Identify which cell holds the provided text, then report its (x, y) central coordinate. 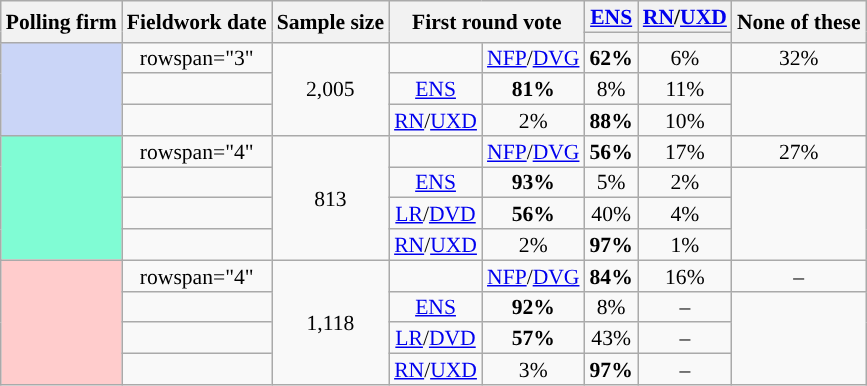
Fieldwork date (197, 22)
10% (685, 120)
4% (685, 214)
62% (612, 58)
rowspan="3" (197, 58)
16% (685, 276)
6% (685, 58)
5% (612, 182)
84% (612, 276)
43% (612, 338)
57% (534, 338)
Polling firm (62, 22)
27% (799, 152)
Sample size (330, 22)
First round vote (486, 22)
2,005 (330, 88)
813 (330, 198)
3% (534, 370)
17% (685, 152)
40% (612, 214)
92% (534, 306)
1,118 (330, 322)
32% (799, 58)
None of these (799, 22)
1% (685, 244)
88% (612, 120)
11% (685, 90)
81% (534, 90)
93% (534, 182)
